Capture the cell that displays the provided text and extract its [x, y] central coordinate. 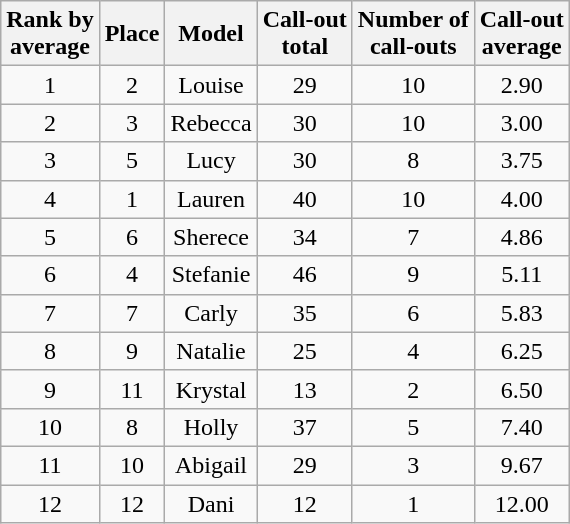
Krystal [211, 389]
5.83 [522, 313]
40 [304, 199]
9.67 [522, 465]
4.00 [522, 199]
Carly [211, 313]
2.90 [522, 85]
Call-outaverage [522, 34]
Rebecca [211, 123]
46 [304, 275]
3.75 [522, 161]
Dani [211, 503]
Model [211, 34]
12.00 [522, 503]
Lauren [211, 199]
4.86 [522, 237]
Natalie [211, 351]
13 [304, 389]
34 [304, 237]
7.40 [522, 427]
Place [132, 34]
25 [304, 351]
5.11 [522, 275]
35 [304, 313]
Rank byaverage [50, 34]
Lucy [211, 161]
6.25 [522, 351]
6.50 [522, 389]
Call-outtotal [304, 34]
37 [304, 427]
Abigail [211, 465]
Stefanie [211, 275]
Number ofcall-outs [413, 34]
3.00 [522, 123]
Holly [211, 427]
Louise [211, 85]
Sherece [211, 237]
